Extract the (x, y) coordinate from the center of the cell holding the provided text.  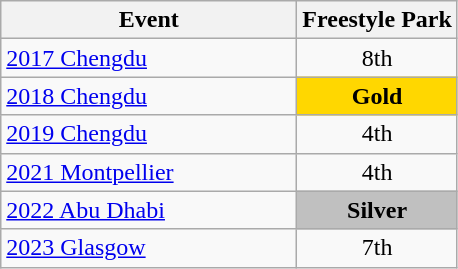
2017 Chengdu (149, 58)
Freestyle Park (378, 20)
2021 Montpellier (149, 172)
2019 Chengdu (149, 134)
Gold (378, 96)
2023 Glasgow (149, 248)
2018 Chengdu (149, 96)
7th (378, 248)
Silver (378, 210)
Event (149, 20)
8th (378, 58)
2022 Abu Dhabi (149, 210)
